Output the [X, Y] coordinate of the center of the cell containing the given text.  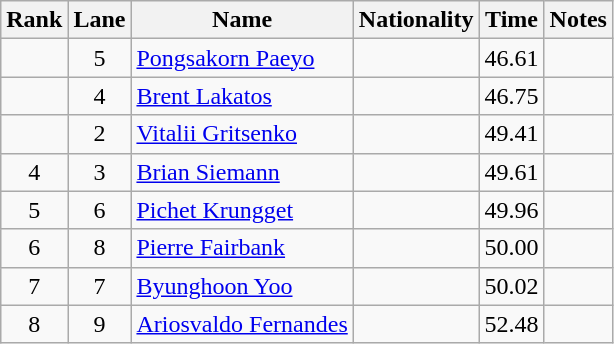
Rank [34, 20]
9 [100, 324]
Time [512, 20]
Vitalii Gritsenko [242, 134]
3 [100, 172]
Name [242, 20]
50.00 [512, 248]
Notes [578, 20]
49.61 [512, 172]
49.96 [512, 210]
46.75 [512, 96]
Brian Siemann [242, 172]
Pichet Krungget [242, 210]
Pierre Fairbank [242, 248]
2 [100, 134]
Byunghoon Yoo [242, 286]
Pongsakorn Paeyo [242, 58]
46.61 [512, 58]
Ariosvaldo Fernandes [242, 324]
Lane [100, 20]
50.02 [512, 286]
Brent Lakatos [242, 96]
52.48 [512, 324]
49.41 [512, 134]
Nationality [416, 20]
